Determine the (x, y) coordinate at the center of the cell enclosing the given text.  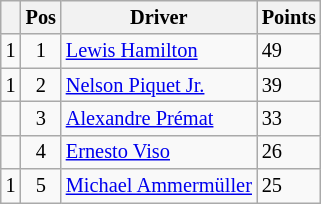
Alexandre Prémat (159, 118)
2 (41, 85)
Ernesto Viso (159, 152)
Lewis Hamilton (159, 51)
Pos (41, 17)
4 (41, 152)
39 (289, 85)
5 (41, 186)
Michael Ammermüller (159, 186)
33 (289, 118)
25 (289, 186)
3 (41, 118)
Nelson Piquet Jr. (159, 85)
Driver (159, 17)
Points (289, 17)
49 (289, 51)
26 (289, 152)
